Detect which cell encompasses the target text, then output its [x, y] center coordinate. 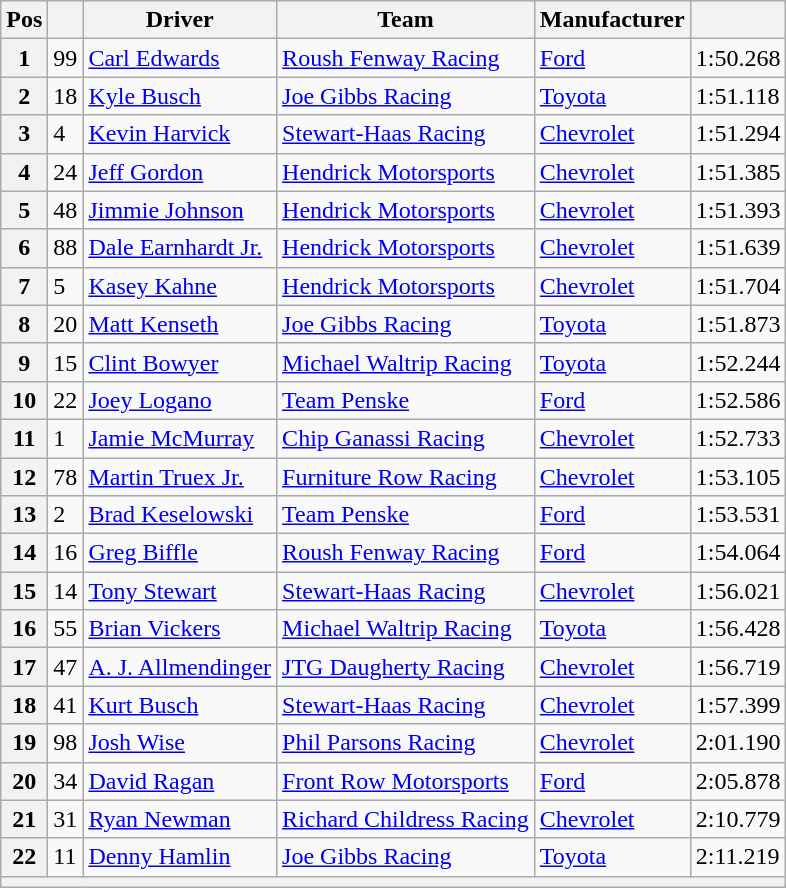
1:57.399 [738, 705]
17 [24, 667]
1:51.393 [738, 210]
1:54.064 [738, 553]
Manufacturer [612, 20]
Jeff Gordon [180, 172]
Clint Bowyer [180, 362]
98 [66, 743]
Denny Hamlin [180, 857]
78 [66, 477]
1:52.586 [738, 400]
8 [24, 324]
Kyle Busch [180, 96]
Team [406, 20]
Ryan Newman [180, 819]
Greg Biffle [180, 553]
1:52.244 [738, 362]
1:50.268 [738, 58]
24 [66, 172]
3 [24, 134]
Martin Truex Jr. [180, 477]
Richard Childress Racing [406, 819]
34 [66, 781]
Brian Vickers [180, 629]
1:56.719 [738, 667]
1:53.105 [738, 477]
Jamie McMurray [180, 438]
21 [24, 819]
7 [24, 286]
2:05.878 [738, 781]
41 [66, 705]
Kevin Harvick [180, 134]
Carl Edwards [180, 58]
48 [66, 210]
1:56.428 [738, 629]
1:51.294 [738, 134]
12 [24, 477]
JTG Daugherty Racing [406, 667]
Josh Wise [180, 743]
9 [24, 362]
1:51.118 [738, 96]
Furniture Row Racing [406, 477]
1:51.704 [738, 286]
Tony Stewart [180, 591]
Chip Ganassi Racing [406, 438]
Kurt Busch [180, 705]
A. J. Allmendinger [180, 667]
10 [24, 400]
1:51.385 [738, 172]
13 [24, 515]
2:11.219 [738, 857]
Pos [24, 20]
1:51.639 [738, 248]
Dale Earnhardt Jr. [180, 248]
1:51.873 [738, 324]
Brad Keselowski [180, 515]
1:56.021 [738, 591]
David Ragan [180, 781]
Kasey Kahne [180, 286]
Matt Kenseth [180, 324]
Joey Logano [180, 400]
47 [66, 667]
2:10.779 [738, 819]
Driver [180, 20]
19 [24, 743]
99 [66, 58]
2:01.190 [738, 743]
55 [66, 629]
1:53.531 [738, 515]
Phil Parsons Racing [406, 743]
Jimmie Johnson [180, 210]
31 [66, 819]
88 [66, 248]
1:52.733 [738, 438]
Front Row Motorsports [406, 781]
6 [24, 248]
